Output the [X, Y] coordinate of the center of the cell containing the given text.  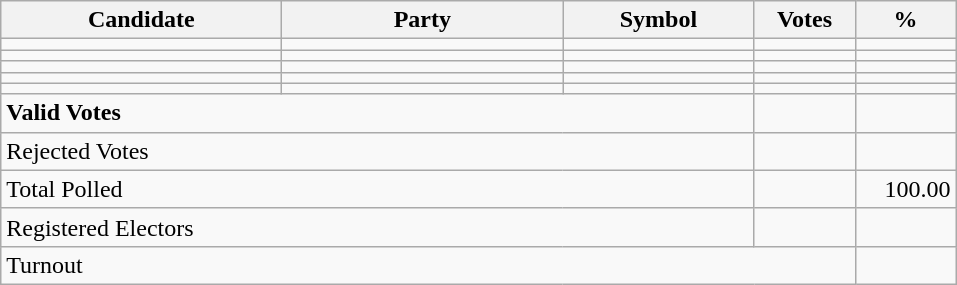
Valid Votes [378, 113]
Registered Electors [378, 227]
Symbol [658, 20]
Candidate [142, 20]
Turnout [428, 265]
100.00 [906, 189]
Total Polled [378, 189]
Votes [804, 20]
% [906, 20]
Party [422, 20]
Rejected Votes [378, 151]
